For the text-containing cell, return its midpoint in (x, y) coordinate format. 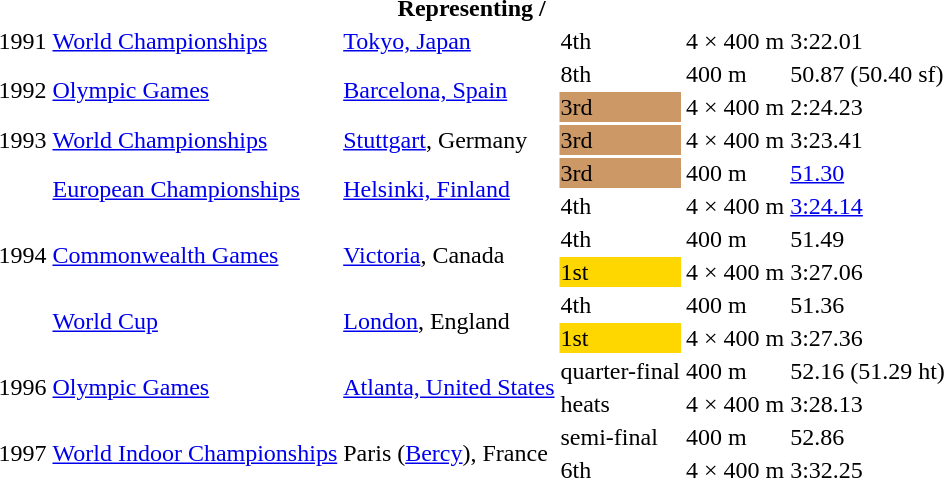
Victoria, Canada (449, 256)
Commonwealth Games (195, 256)
London, England (449, 322)
heats (620, 404)
Stuttgart, Germany (449, 140)
Tokyo, Japan (449, 41)
Atlanta, United States (449, 388)
semi-final (620, 437)
8th (620, 74)
European Championships (195, 190)
World Cup (195, 322)
quarter-final (620, 371)
Helsinki, Finland (449, 190)
Barcelona, Spain (449, 90)
